For the text-containing cell, return its midpoint in (x, y) coordinate format. 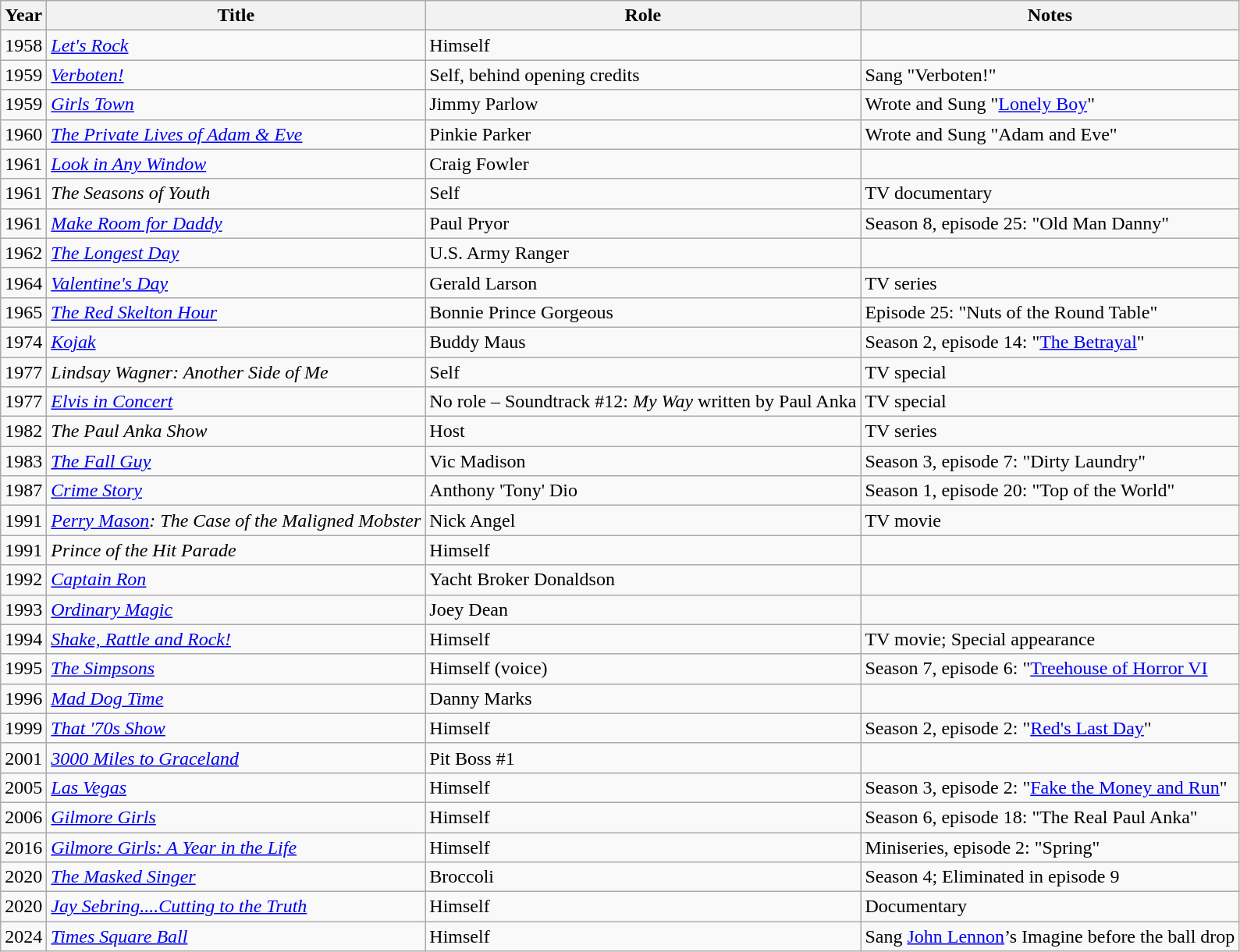
Anthony 'Tony' Dio (643, 491)
The Fall Guy (236, 461)
1958 (23, 45)
Documentary (1050, 907)
TV documentary (1050, 194)
Kojak (236, 342)
1992 (23, 580)
Season 1, episode 20: "Top of the World" (1050, 491)
Role (643, 16)
Season 3, episode 7: "Dirty Laundry" (1050, 461)
Gerald Larson (643, 282)
Miniseries, episode 2: "Spring" (1050, 847)
Season 3, episode 2: "Fake the Money and Run" (1050, 787)
Pit Boss #1 (643, 758)
Sang "Verboten!" (1050, 75)
1974 (23, 342)
3000 Miles to Graceland (236, 758)
1964 (23, 282)
Season 7, episode 6: "Treehouse of Horror VI (1050, 669)
Season 2, episode 14: "The Betrayal" (1050, 342)
The Private Lives of Adam & Eve (236, 134)
1996 (23, 698)
The Masked Singer (236, 877)
1987 (23, 491)
Season 4; Eliminated in episode 9 (1050, 877)
Season 6, episode 18: "The Real Paul Anka" (1050, 817)
Elvis in Concert (236, 402)
Perry Mason: The Case of the Maligned Mobster (236, 520)
Bonnie Prince Gorgeous (643, 312)
Broccoli (643, 877)
2001 (23, 758)
Sang John Lennon’s Imagine before the ball drop (1050, 936)
Captain Ron (236, 580)
The Paul Anka Show (236, 432)
Buddy Maus (643, 342)
Verboten! (236, 75)
Gilmore Girls (236, 817)
Shake, Rattle and Rock! (236, 639)
Craig Fowler (643, 164)
Pinkie Parker (643, 134)
1960 (23, 134)
Title (236, 16)
Yacht Broker Donaldson (643, 580)
Valentine's Day (236, 282)
1994 (23, 639)
Season 2, episode 2: "Red's Last Day" (1050, 728)
Host (643, 432)
That '70s Show (236, 728)
Gilmore Girls: A Year in the Life (236, 847)
Self, behind opening credits (643, 75)
2005 (23, 787)
Wrote and Sung "Lonely Boy" (1050, 105)
1993 (23, 609)
1983 (23, 461)
2006 (23, 817)
Vic Madison (643, 461)
Danny Marks (643, 698)
Lindsay Wagner: Another Side of Me (236, 372)
Season 8, episode 25: "Old Man Danny" (1050, 223)
Episode 25: "Nuts of the Round Table" (1050, 312)
Paul Pryor (643, 223)
Prince of the Hit Parade (236, 550)
Nick Angel (643, 520)
Wrote and Sung "Adam and Eve" (1050, 134)
The Seasons of Youth (236, 194)
1982 (23, 432)
1962 (23, 253)
Make Room for Daddy (236, 223)
The Longest Day (236, 253)
Himself (voice) (643, 669)
1965 (23, 312)
Let's Rock (236, 45)
Year (23, 16)
Notes (1050, 16)
Jay Sebring....Cutting to the Truth (236, 907)
1995 (23, 669)
2024 (23, 936)
The Simpsons (236, 669)
TV movie (1050, 520)
Ordinary Magic (236, 609)
Joey Dean (643, 609)
Las Vegas (236, 787)
1999 (23, 728)
Mad Dog Time (236, 698)
Times Square Ball (236, 936)
No role – Soundtrack #12: My Way written by Paul Anka (643, 402)
TV movie; Special appearance (1050, 639)
2016 (23, 847)
Girls Town (236, 105)
U.S. Army Ranger (643, 253)
Crime Story (236, 491)
The Red Skelton Hour (236, 312)
Jimmy Parlow (643, 105)
Look in Any Window (236, 164)
